From the cell containing the given text, extract its center point as (X, Y) coordinate. 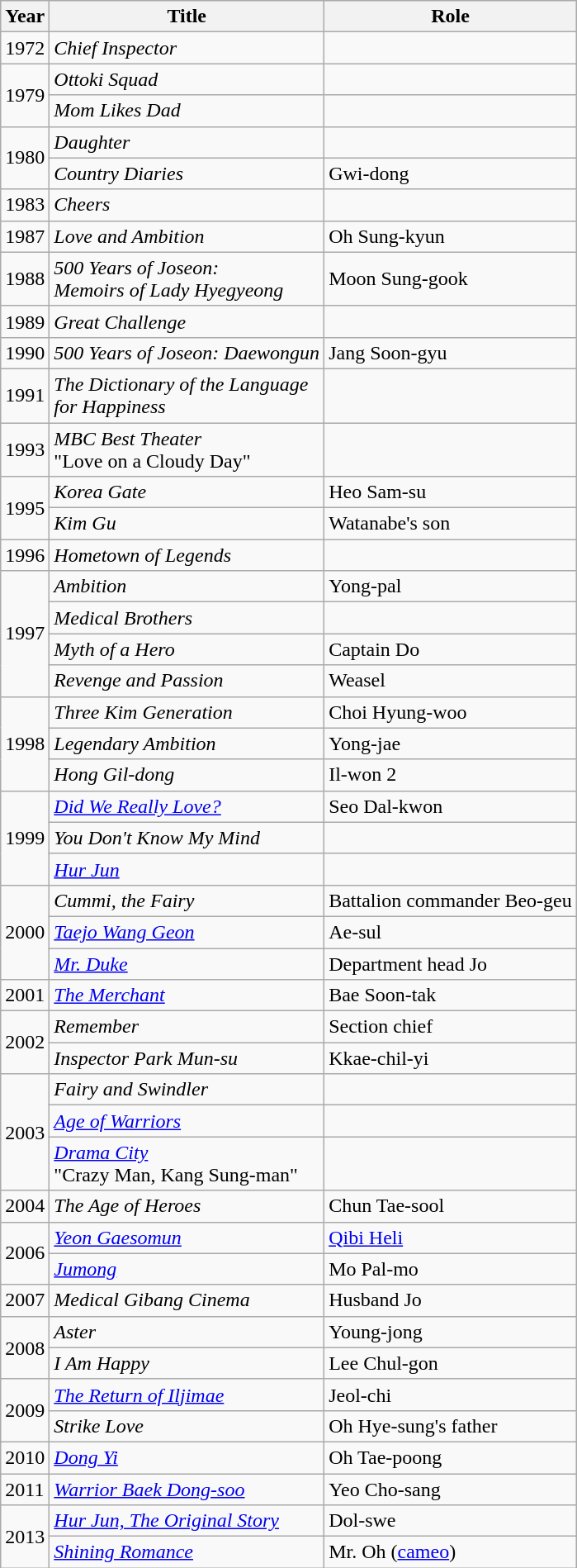
2013 (25, 1537)
Strike Love (187, 1426)
Kkae-chil-yi (451, 1058)
1995 (25, 508)
Ottoki Squad (187, 79)
I Am Happy (187, 1363)
Country Diaries (187, 173)
Age of Warriors (187, 1121)
1999 (25, 838)
Yong-pal (451, 587)
Taejo Wang Geon (187, 932)
Love and Ambition (187, 236)
The Age of Heroes (187, 1206)
Heo Sam-su (451, 492)
Shining Romance (187, 1552)
2007 (25, 1300)
2003 (25, 1132)
Medical Brothers (187, 618)
Inspector Park Mun-su (187, 1058)
2010 (25, 1457)
Ae-sul (451, 932)
Cheers (187, 205)
Jumong (187, 1269)
Medical Gibang Cinema (187, 1300)
Daughter (187, 142)
Yeo Cho-sang (451, 1490)
Ambition (187, 587)
Revenge and Passion (187, 681)
Legendary Ambition (187, 744)
Battalion commander Beo-geu (451, 900)
Oh Tae-poong (451, 1457)
Gwi-dong (451, 173)
Dol-swe (451, 1521)
Fairy and Swindler (187, 1090)
Mom Likes Dad (187, 111)
Oh Hye-sung's father (451, 1426)
Chief Inspector (187, 48)
Korea Gate (187, 492)
Chun Tae-sool (451, 1206)
2006 (25, 1253)
1989 (25, 321)
Watanabe's son (451, 524)
Three Kim Generation (187, 712)
2004 (25, 1206)
1988 (25, 279)
Dong Yi (187, 1457)
Il-won 2 (451, 775)
Year (25, 17)
Drama City "Crazy Man, Kang Sung-man" (187, 1163)
Jeol-chi (451, 1395)
MBC Best Theater "Love on a Cloudy Day" (187, 449)
Moon Sung-gook (451, 279)
1998 (25, 744)
1993 (25, 449)
Aster (187, 1332)
Seo Dal-kwon (451, 806)
2001 (25, 995)
Warrior Baek Dong-soo (187, 1490)
Jang Soon-gyu (451, 353)
Yeon Gaesomun (187, 1238)
1983 (25, 205)
Title (187, 17)
Mr. Oh (cameo) (451, 1552)
Department head Jo (451, 964)
Weasel (451, 681)
1980 (25, 158)
Hometown of Legends (187, 555)
Mo Pal-mo (451, 1269)
Hur Jun, The Original Story (187, 1521)
Remember (187, 1027)
Hur Jun (187, 869)
Young-jong (451, 1332)
Great Challenge (187, 321)
You Don't Know My Mind (187, 838)
The Dictionary of the Language for Happiness (187, 395)
Qibi Heli (451, 1238)
2002 (25, 1043)
2008 (25, 1347)
1990 (25, 353)
Kim Gu (187, 524)
1972 (25, 48)
2011 (25, 1490)
Choi Hyung-woo (451, 712)
2009 (25, 1410)
Myth of a Hero (187, 649)
Bae Soon-tak (451, 995)
Lee Chul-gon (451, 1363)
Husband Jo (451, 1300)
500 Years of Joseon: Daewongun (187, 353)
1991 (25, 395)
Did We Really Love? (187, 806)
Hong Gil-dong (187, 775)
Section chief (451, 1027)
The Merchant (187, 995)
Oh Sung-kyun (451, 236)
1979 (25, 95)
Yong-jae (451, 744)
Role (451, 17)
Cummi, the Fairy (187, 900)
Mr. Duke (187, 964)
500 Years of Joseon: Memoirs of Lady Hyegyeong (187, 279)
1996 (25, 555)
Captain Do (451, 649)
2000 (25, 932)
The Return of Iljimae (187, 1395)
1987 (25, 236)
1997 (25, 634)
